Find where the given text appears and provide that cell's center as [X, Y] coordinate. 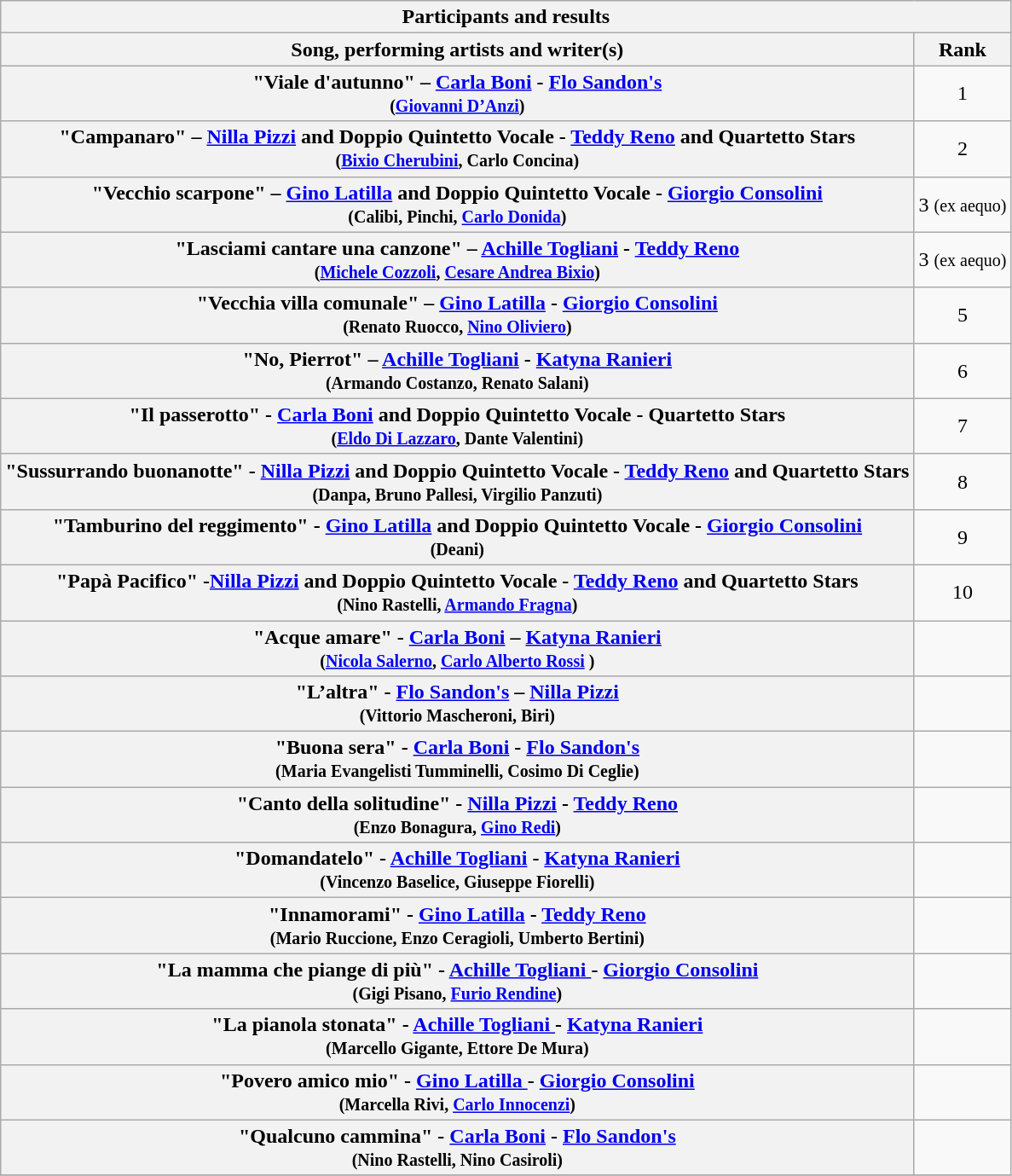
"Domandatelo" - Achille Togliani - Katyna Ranieri (Vincenzo Baselice, Giuseppe Fiorelli) [457, 870]
"La mamma che piange di più" - Achille Togliani - Giorgio Consolini (Gigi Pisano, Furio Rendine) [457, 981]
"Lasciami cantare una canzone" – Achille Togliani - Teddy Reno (Michele Cozzoli, Cesare Andrea Bixio) [457, 259]
"Viale d'autunno" – Carla Boni - Flo Sandon's (Giovanni D’Anzi) [457, 94]
"L’altra" - Flo Sandon's – Nilla Pizzi (Vittorio Mascheroni, Biri) [457, 704]
1 [963, 94]
"La pianola stonata" - Achille Togliani - Katyna Ranieri (Marcello Gigante, Ettore De Mura) [457, 1037]
"No, Pierrot" – Achille Togliani - Katyna Ranieri (Armando Costanzo, Renato Salani) [457, 370]
"Vecchio scarpone" – Gino Latilla and Doppio Quintetto Vocale - Giorgio Consolini (Calibi, Pinchi, Carlo Donida) [457, 205]
"Canto della solitudine" - Nilla Pizzi - Teddy Reno (Enzo Bonagura, Gino Redi) [457, 815]
"Qualcuno cammina" - Carla Boni - Flo Sandon's (Nino Rastelli, Nino Casiroli) [457, 1148]
"Il passerotto" - Carla Boni and Doppio Quintetto Vocale - Quartetto Stars (Eldo Di Lazzaro, Dante Valentini) [457, 426]
8 [963, 481]
2 [963, 148]
6 [963, 370]
"Povero amico mio" - Gino Latilla - Giorgio Consolini (Marcella Rivi, Carlo Innocenzi) [457, 1092]
Song, performing artists and writer(s) [457, 49]
"Vecchia villa comunale" – Gino Latilla - Giorgio Consolini (Renato Ruocco, Nino Oliviero) [457, 316]
5 [963, 316]
"Tamburino del reggimento" - Gino Latilla and Doppio Quintetto Vocale - Giorgio Consolini (Deani) [457, 537]
"Papà Pacifico" -Nilla Pizzi and Doppio Quintetto Vocale - Teddy Reno and Quartetto Stars (Nino Rastelli, Armando Fragna) [457, 592]
Participants and results [506, 17]
"Sussurrando buonanotte" - Nilla Pizzi and Doppio Quintetto Vocale - Teddy Reno and Quartetto Stars (Danpa, Bruno Pallesi, Virgilio Panzuti) [457, 481]
7 [963, 426]
10 [963, 592]
"Buona sera" - Carla Boni - Flo Sandon's (Maria Evangelisti Tumminelli, Cosimo Di Ceglie) [457, 759]
Rank [963, 49]
"Campanaro" – Nilla Pizzi and Doppio Quintetto Vocale - Teddy Reno and Quartetto Stars (Bixio Cherubini, Carlo Concina) [457, 148]
9 [963, 537]
"Innamorami" - Gino Latilla - Teddy Reno (Mario Ruccione, Enzo Ceragioli, Umberto Bertini) [457, 926]
"Acque amare" - Carla Boni – Katyna Ranieri (Nicola Salerno, Carlo Alberto Rossi ) [457, 648]
